Locate the cell with the specified text and output its (X, Y) center coordinate. 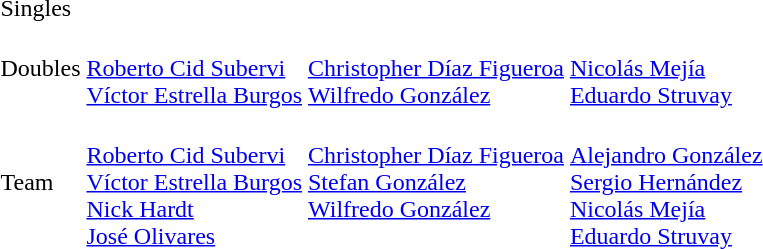
Christopher Díaz FigueroaWilfredo González (436, 68)
Roberto Cid SuberviVíctor Estrella Burgos (194, 68)
